Capture the cell that displays the provided text and extract its [x, y] central coordinate. 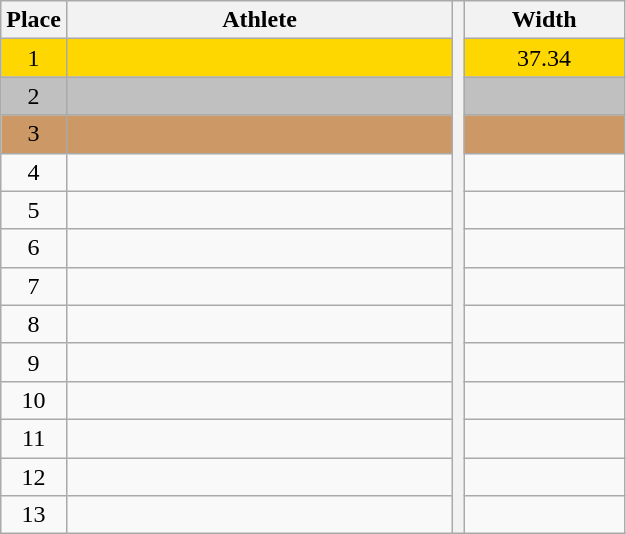
10 [34, 400]
7 [34, 286]
12 [34, 477]
Width [544, 20]
37.34 [544, 58]
1 [34, 58]
9 [34, 362]
6 [34, 248]
8 [34, 324]
4 [34, 172]
5 [34, 210]
2 [34, 96]
11 [34, 438]
13 [34, 515]
Athlete [259, 20]
3 [34, 134]
Place [34, 20]
